Pinpoint the cell where the given text exists, returning its [X, Y] midpoint coordinate. 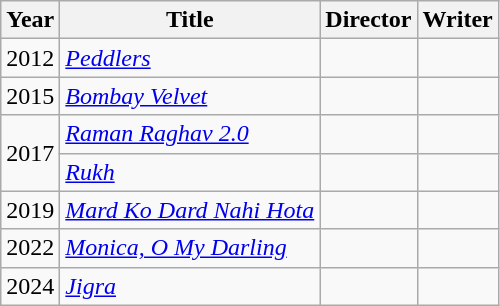
Year [30, 20]
Monica, O My Darling [190, 248]
2019 [30, 210]
Peddlers [190, 58]
Bombay Velvet [190, 96]
Jigra [190, 286]
2015 [30, 96]
2024 [30, 286]
Raman Raghav 2.0 [190, 134]
2012 [30, 58]
Director [368, 20]
Writer [458, 20]
2022 [30, 248]
2017 [30, 153]
Mard Ko Dard Nahi Hota [190, 210]
Title [190, 20]
Rukh [190, 172]
